Output the [X, Y] coordinate of the center of the cell containing the given text.  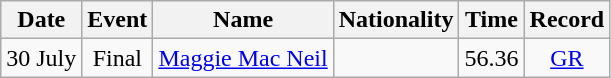
Event [118, 20]
GR [567, 58]
Record [567, 20]
Final [118, 58]
Nationality [396, 20]
Maggie Mac Neil [243, 58]
Date [42, 20]
30 July [42, 58]
Time [492, 20]
Name [243, 20]
56.36 [492, 58]
